Output the [X, Y] coordinate of the center of the cell containing the given text.  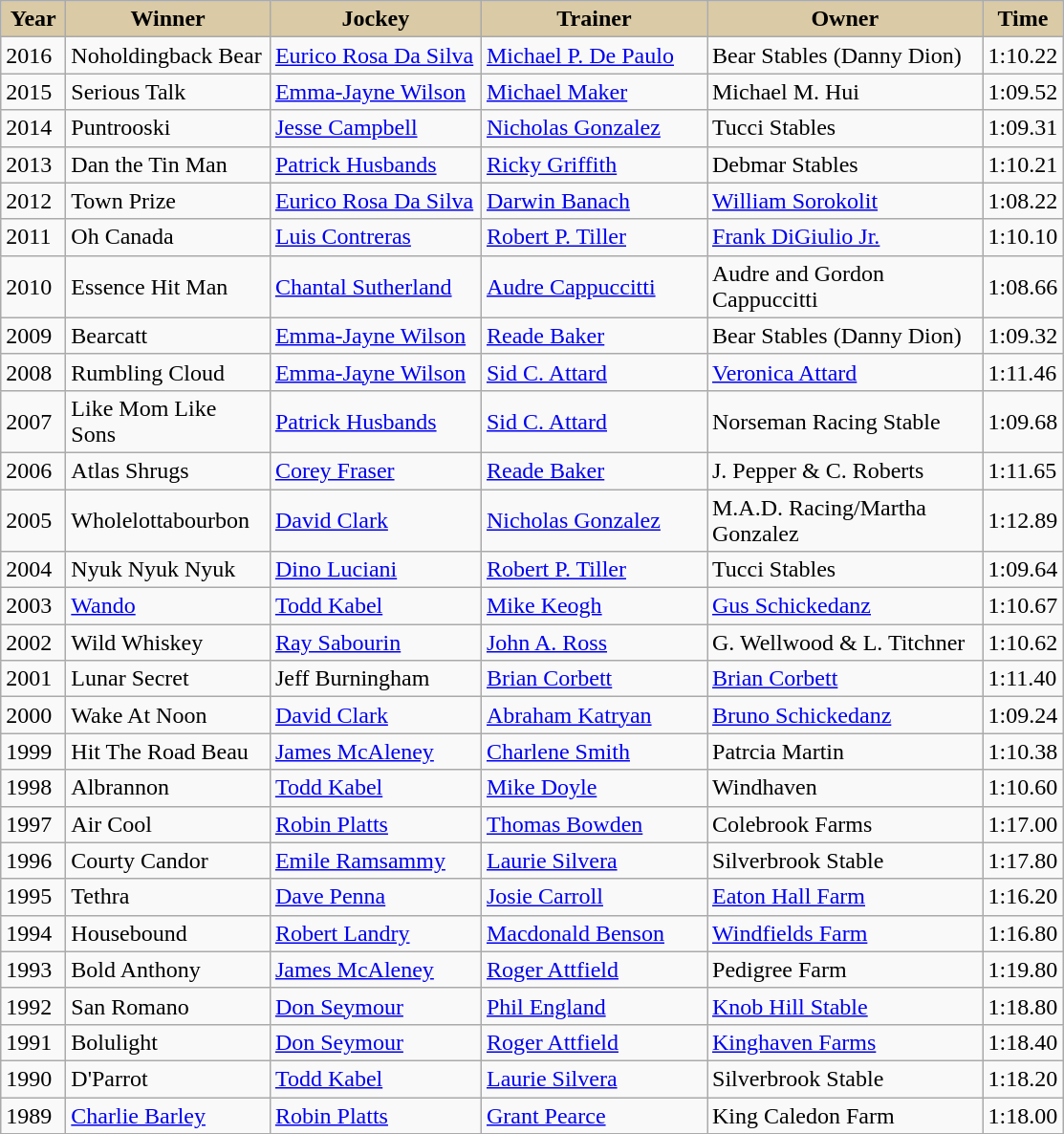
Robert Landry [375, 933]
1992 [33, 1006]
Wholelottabourbon [168, 520]
1990 [33, 1079]
G. Wellwood & L. Titchner [845, 643]
San Romano [168, 1006]
Windfields Farm [845, 933]
1:10.22 [1023, 55]
1989 [33, 1116]
Serious Talk [168, 92]
Year [33, 19]
Michael M. Hui [845, 92]
Veronica Attard [845, 372]
2005 [33, 520]
1:08.22 [1023, 201]
Charlie Barley [168, 1116]
1:18.80 [1023, 1006]
1:11.46 [1023, 372]
1999 [33, 752]
Trainer [594, 19]
1994 [33, 933]
Winner [168, 19]
Oh Canada [168, 237]
Atlas Shrugs [168, 470]
William Sorokolit [845, 201]
1:11.40 [1023, 679]
1991 [33, 1042]
Nyuk Nyuk Nyuk [168, 570]
Dan the Tin Man [168, 164]
M.A.D. Racing/Martha Gonzalez [845, 520]
1:09.32 [1023, 336]
Housebound [168, 933]
2007 [33, 421]
2009 [33, 336]
2002 [33, 643]
Chantal Sutherland [375, 287]
1:10.62 [1023, 643]
Emile Ramsammy [375, 861]
Bruno Schickedanz [845, 715]
Michael Maker [594, 92]
1:08.66 [1023, 287]
Charlene Smith [594, 752]
2013 [33, 164]
2003 [33, 606]
1:10.38 [1023, 752]
Hit The Road Beau [168, 752]
Time [1023, 19]
Lunar Secret [168, 679]
Grant Pearce [594, 1116]
1:18.20 [1023, 1079]
Dino Luciani [375, 570]
Courty Candor [168, 861]
Jeff Burningham [375, 679]
1997 [33, 824]
1:11.65 [1023, 470]
Noholdingback Bear [168, 55]
2010 [33, 287]
1:09.24 [1023, 715]
John A. Ross [594, 643]
1:10.67 [1023, 606]
2015 [33, 92]
Essence Hit Man [168, 287]
Gus Schickedanz [845, 606]
2006 [33, 470]
1:10.60 [1023, 788]
Dave Penna [375, 897]
Knob Hill Stable [845, 1006]
Tethra [168, 897]
1:09.52 [1023, 92]
Frank DiGiulio Jr. [845, 237]
Air Cool [168, 824]
1993 [33, 970]
King Caledon Farm [845, 1116]
1:09.64 [1023, 570]
Mike Keogh [594, 606]
Jesse Campbell [375, 128]
Albrannon [168, 788]
Bearcatt [168, 336]
Abraham Katryan [594, 715]
Phil England [594, 1006]
1:09.68 [1023, 421]
J. Pepper & C. Roberts [845, 470]
Wando [168, 606]
2016 [33, 55]
1:10.10 [1023, 237]
Kinghaven Farms [845, 1042]
2014 [33, 128]
Puntrooski [168, 128]
2000 [33, 715]
Norseman Racing Stable [845, 421]
2004 [33, 570]
1996 [33, 861]
D'Parrot [168, 1079]
Town Prize [168, 201]
Mike Doyle [594, 788]
Wild Whiskey [168, 643]
1:16.80 [1023, 933]
1:09.31 [1023, 128]
1995 [33, 897]
1:18.40 [1023, 1042]
Eaton Hall Farm [845, 897]
2008 [33, 372]
Thomas Bowden [594, 824]
1:12.89 [1023, 520]
Audre and Gordon Cappuccitti [845, 287]
Jockey [375, 19]
Luis Contreras [375, 237]
Macdonald Benson [594, 933]
Colebrook Farms [845, 824]
Darwin Banach [594, 201]
1:18.00 [1023, 1116]
Owner [845, 19]
Ricky Griffith [594, 164]
Patrcia Martin [845, 752]
1:17.80 [1023, 861]
Rumbling Cloud [168, 372]
Bolulight [168, 1042]
Ray Sabourin [375, 643]
Michael P. De Paulo [594, 55]
1:10.21 [1023, 164]
Josie Carroll [594, 897]
2011 [33, 237]
1:17.00 [1023, 824]
1:16.20 [1023, 897]
Corey Fraser [375, 470]
Debmar Stables [845, 164]
2001 [33, 679]
2012 [33, 201]
Audre Cappuccitti [594, 287]
Windhaven [845, 788]
Wake At Noon [168, 715]
1998 [33, 788]
Bold Anthony [168, 970]
Pedigree Farm [845, 970]
1:19.80 [1023, 970]
Like Mom Like Sons [168, 421]
